Scan for the cell matching the given text and deliver its (X, Y) coordinate at center. 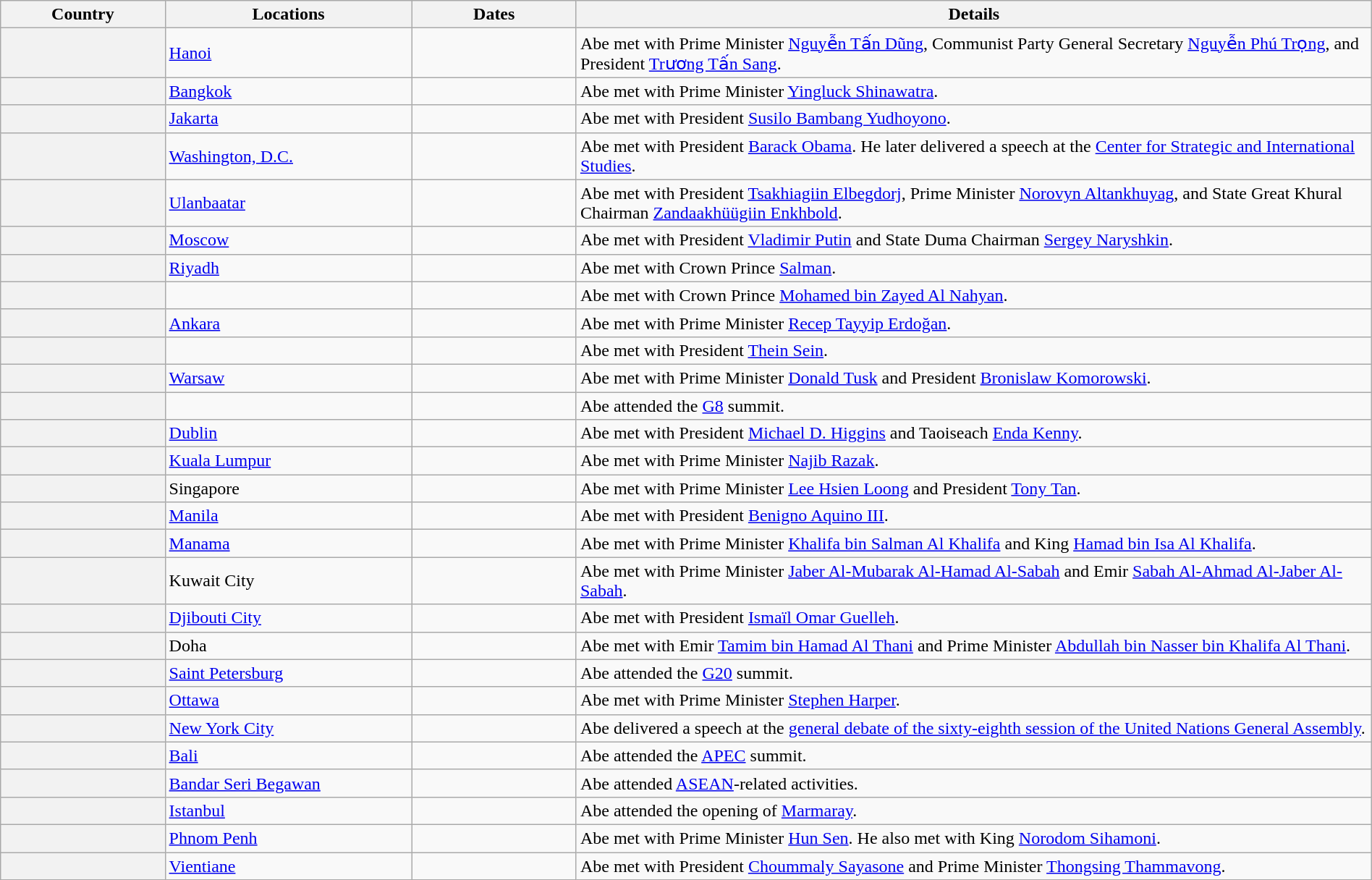
Dates (494, 14)
Phnom Penh (288, 838)
Bandar Seri Begawan (288, 783)
Abe attended the APEC summit. (974, 756)
Ulanbaatar (288, 203)
Dublin (288, 433)
Abe met with Prime Minister Hun Sen. He also met with King Norodom Sihamoni. (974, 838)
Riyadh (288, 268)
Ankara (288, 323)
Abe met with Prime Minister Lee Hsien Loong and President Tony Tan. (974, 488)
Singapore (288, 488)
Kuwait City (288, 580)
Vientiane (288, 866)
Manila (288, 516)
Abe met with President Susilo Bambang Yudhoyono. (974, 119)
Washington, D.C. (288, 156)
Djibouti City (288, 618)
Abe attended the G8 summit. (974, 406)
Abe met with President Ismaïl Omar Guelleh. (974, 618)
Ottawa (288, 701)
Abe met with President Vladimir Putin and State Duma Chairman Sergey Naryshkin. (974, 240)
Bangkok (288, 91)
Abe met with Prime Minister Donald Tusk and President Bronislaw Komorowski. (974, 378)
Abe met with President Choummaly Sayasone and Prime Minister Thongsing Thammavong. (974, 866)
Abe met with Emir Tamim bin Hamad Al Thani and Prime Minister Abdullah bin Nasser bin Khalifa Al Thani. (974, 646)
Bali (288, 756)
New York City (288, 728)
Abe met with Prime Minister Najib Razak. (974, 461)
Abe met with President Michael D. Higgins and Taoiseach Enda Kenny. (974, 433)
Abe attended the opening of Marmaray. (974, 811)
Abe met with President Thein Sein. (974, 350)
Kuala Lumpur (288, 461)
Abe delivered a speech at the general debate of the sixty-eighth session of the United Nations General Assembly. (974, 728)
Doha (288, 646)
Abe met with President Barack Obama. He later delivered a speech at the Center for Strategic and International Studies. (974, 156)
Saint Petersburg (288, 673)
Hanoi (288, 53)
Abe attended the G20 summit. (974, 673)
Abe met with Prime Minister Recep Tayyip Erdoğan. (974, 323)
Abe met with President Benigno Aquino III. (974, 516)
Abe met with President Tsakhiagiin Elbegdorj, Prime Minister Norovyn Altankhuyag, and State Great Khural Chairman Zandaakhüügiin Enkhbold. (974, 203)
Jakarta (288, 119)
Abe met with Prime Minister Stephen Harper. (974, 701)
Abe met with Prime Minister Nguyễn Tấn Dũng, Communist Party General Secretary Nguyễn Phú Trọng, and President Trương Tấn Sang. (974, 53)
Moscow (288, 240)
Warsaw (288, 378)
Abe met with Prime Minister Khalifa bin Salman Al Khalifa and King Hamad bin Isa Al Khalifa. (974, 543)
Locations (288, 14)
Manama (288, 543)
Abe met with Crown Prince Mohamed bin Zayed Al Nahyan. (974, 295)
Details (974, 14)
Istanbul (288, 811)
Abe met with Crown Prince Salman. (974, 268)
Abe met with Prime Minister Jaber Al-Mubarak Al-Hamad Al-Sabah and Emir Sabah Al-Ahmad Al-Jaber Al-Sabah. (974, 580)
Country (82, 14)
Abe attended ASEAN-related activities. (974, 783)
Abe met with Prime Minister Yingluck Shinawatra. (974, 91)
